Return (X, Y) of the center of cell containing provided text 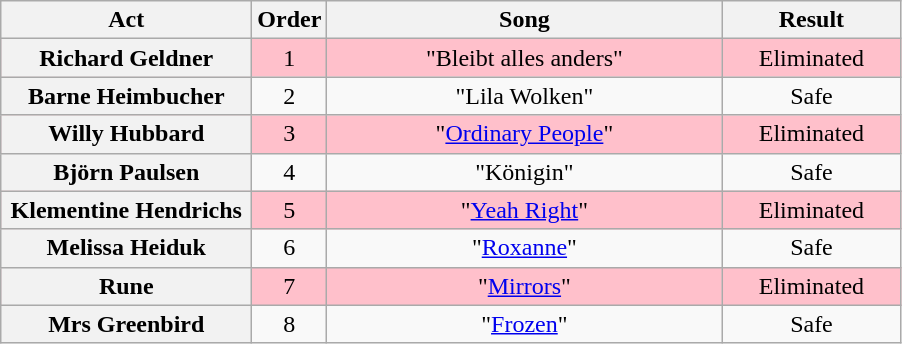
Richard Geldner (126, 58)
"Roxanne" (524, 248)
2 (290, 96)
"Mirrors" (524, 286)
Act (126, 20)
6 (290, 248)
Melissa Heiduk (126, 248)
Rune (126, 286)
"Frozen" (524, 324)
Björn Paulsen (126, 172)
Result (812, 20)
"Königin" (524, 172)
Barne Heimbucher (126, 96)
Willy Hubbard (126, 134)
3 (290, 134)
Klementine Hendrichs (126, 210)
"Ordinary People" (524, 134)
"Yeah Right" (524, 210)
"Bleibt alles anders" (524, 58)
"Lila Wolken" (524, 96)
1 (290, 58)
Song (524, 20)
Mrs Greenbird (126, 324)
4 (290, 172)
5 (290, 210)
8 (290, 324)
7 (290, 286)
Order (290, 20)
